Search for the cell housing the specified text and yield its (x, y) center coordinate. 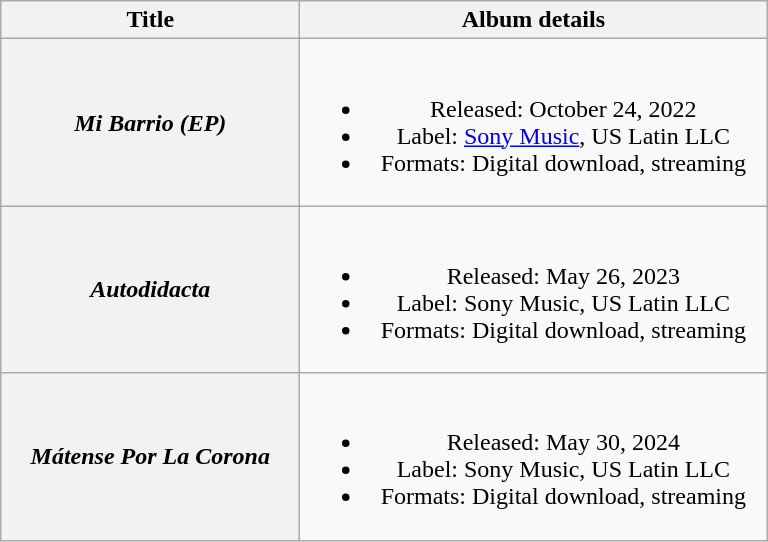
Album details (534, 20)
Mi Barrio (EP) (150, 122)
Released: May 26, 2023Label: Sony Music, US Latin LLCFormats: Digital download, streaming (534, 290)
Mátense Por La Corona (150, 456)
Released: October 24, 2022Label: Sony Music, US Latin LLCFormats: Digital download, streaming (534, 122)
Released: May 30, 2024Label: Sony Music, US Latin LLCFormats: Digital download, streaming (534, 456)
Title (150, 20)
Autodidacta (150, 290)
